Locate the cell with the specified text and output its (X, Y) center coordinate. 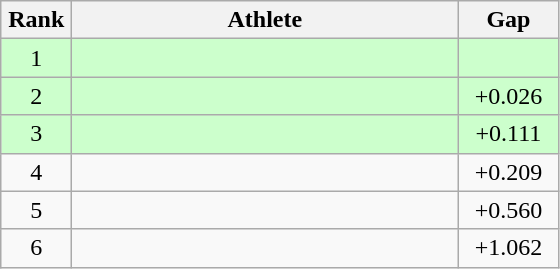
+1.062 (508, 248)
+0.560 (508, 210)
3 (36, 134)
+0.026 (508, 96)
4 (36, 172)
Athlete (265, 20)
Gap (508, 20)
Rank (36, 20)
+0.111 (508, 134)
+0.209 (508, 172)
1 (36, 58)
6 (36, 248)
5 (36, 210)
2 (36, 96)
